Output the [X, Y] coordinate of the center of the cell containing the given text.  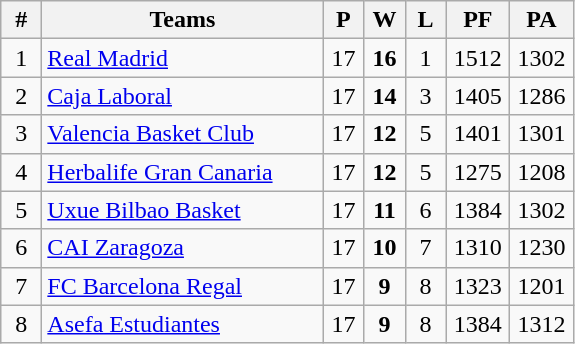
Valencia Basket Club [182, 134]
1312 [542, 324]
CAI Zaragoza [182, 248]
Herbalife Gran Canaria [182, 172]
W [384, 20]
PF [478, 20]
1405 [478, 96]
L [426, 20]
FC Barcelona Regal [182, 286]
4 [22, 172]
Real Madrid [182, 58]
Teams [182, 20]
11 [384, 210]
Caja Laboral [182, 96]
PA [542, 20]
1286 [542, 96]
1310 [478, 248]
Uxue Bilbao Basket [182, 210]
2 [22, 96]
1401 [478, 134]
# [22, 20]
1512 [478, 58]
1201 [542, 286]
1208 [542, 172]
14 [384, 96]
10 [384, 248]
1301 [542, 134]
P [344, 20]
Asefa Estudiantes [182, 324]
1323 [478, 286]
1230 [542, 248]
1275 [478, 172]
16 [384, 58]
